Identify which cell holds the provided text, then report its (X, Y) central coordinate. 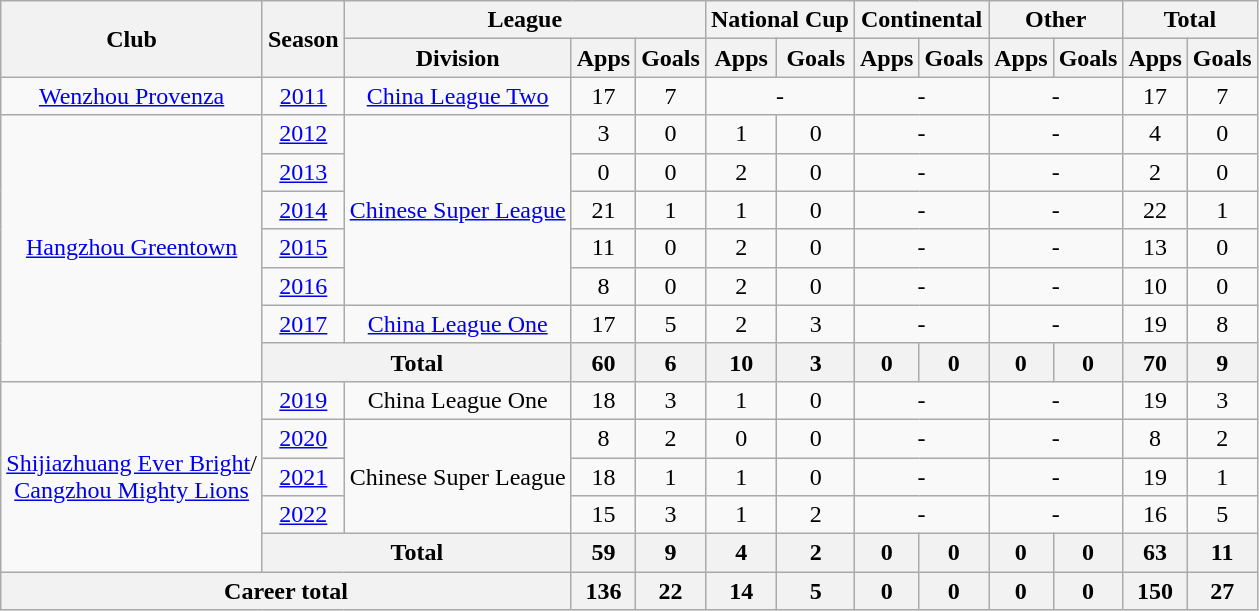
2019 (303, 400)
Hangzhou Greentown (132, 248)
Shijiazhuang Ever Bright/Cangzhou Mighty Lions (132, 476)
Continental (921, 20)
70 (1155, 362)
15 (603, 515)
14 (741, 591)
2021 (303, 477)
2011 (303, 96)
2020 (303, 438)
Club (132, 39)
2015 (303, 248)
2022 (303, 515)
Season (303, 39)
2017 (303, 324)
2013 (303, 172)
Career total (286, 591)
63 (1155, 553)
2012 (303, 134)
60 (603, 362)
13 (1155, 248)
China League Two (458, 96)
League (524, 20)
Division (458, 58)
National Cup (780, 20)
27 (1222, 591)
2014 (303, 210)
136 (603, 591)
59 (603, 553)
Other (1056, 20)
21 (603, 210)
2016 (303, 286)
150 (1155, 591)
6 (671, 362)
16 (1155, 515)
Wenzhou Provenza (132, 96)
